Return (x, y) of the center of cell containing provided text 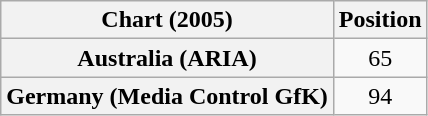
Position (380, 20)
94 (380, 96)
Germany (Media Control GfK) (168, 96)
65 (380, 58)
Chart (2005) (168, 20)
Australia (ARIA) (168, 58)
